For the text-containing cell, return its midpoint in (X, Y) coordinate format. 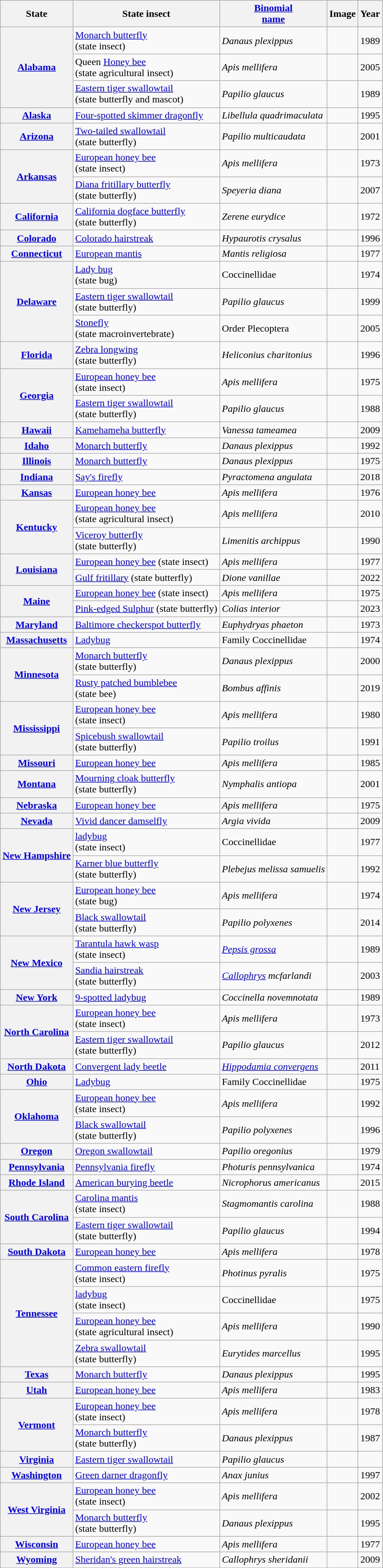
1983 (370, 1390)
Mourning cloak butterfly(state butterfly) (146, 784)
Georgia (37, 395)
Black swallowtail (state butterfly) (146, 1130)
Zerene eurydice (273, 216)
2023 (370, 609)
Monarch butterfly(state insect) (146, 40)
Pink-edged Sulphur (state butterfly) (146, 609)
Indiana (37, 477)
American burying beetle (146, 1182)
Arizona (37, 137)
Wisconsin (37, 1544)
State (37, 14)
Papilio troilus (273, 741)
1997 (370, 1475)
Eastern tiger swallowtail (146, 1459)
Coccinella novemnotata (273, 997)
Baltimore checkerspot butterfly (146, 624)
2019 (370, 688)
Pyractomena angulata (273, 477)
Utah (37, 1390)
Kamehameha butterfly (146, 430)
2000 (370, 662)
New Hampshire (37, 855)
1979 (370, 1151)
Connecticut (37, 253)
Spicebush swallowtail (state butterfly) (146, 741)
Oregon (37, 1151)
Anax junius (273, 1475)
Callophrys sheridanii (273, 1560)
Limenitis archippus (273, 541)
Vivid dancer damselfly (146, 821)
Gulf fritillary (state butterfly) (146, 577)
Photuris pennsylvanica (273, 1167)
New York (37, 997)
Binomial name (273, 14)
North Dakota (37, 1066)
Virginia (37, 1459)
Argia vivida (273, 821)
Convergent lady beetle (146, 1066)
2010 (370, 513)
Zebra longwing (state butterfly) (146, 355)
Florida (37, 355)
Sheridan's green hairstreak (146, 1560)
1985 (370, 763)
2002 (370, 1496)
European mantis (146, 253)
West Virginia (37, 1510)
Pennsylvania firefly (146, 1167)
Hawaii (37, 430)
Common eastern firefly (state insect) (146, 1273)
Diana fritillary butterfly (state butterfly) (146, 190)
Colias interior (273, 609)
Wyoming (37, 1560)
Lady bug (state bug) (146, 275)
Viceroy butterfly(state butterfly) (146, 541)
Colorado (37, 238)
New Jersey (37, 909)
South Dakota (37, 1252)
Euphydryas phaeton (273, 624)
Mississippi (37, 728)
Oklahoma (37, 1117)
Kansas (37, 492)
European honey bee(state bug) (146, 895)
Monarch butterfly(state butterfly) (146, 662)
2022 (370, 577)
Colorado hairstreak (146, 238)
Vermont (37, 1425)
Libellula quadrimaculata (273, 115)
Pepsis grossa (273, 949)
1987 (370, 1438)
Year (370, 14)
Dione vanillae (273, 577)
New Mexico (37, 962)
1999 (370, 301)
Minnesota (37, 675)
Ohio (37, 1082)
South Carolina (37, 1217)
2003 (370, 976)
State insect (146, 14)
1976 (370, 492)
1991 (370, 741)
Papilio oregonius (273, 1151)
Texas (37, 1375)
Alaska (37, 115)
Heliconius charitonius (273, 355)
Massachusetts (37, 640)
Kentucky (37, 527)
Image (343, 14)
Plebejus melissa samuelis (273, 869)
Montana (37, 784)
Arkansas (37, 177)
Nevada (37, 821)
Sandia hairstreak (state butterfly) (146, 976)
Tarantula hawk wasp (state insect) (146, 949)
Two-tailed swallowtail (state butterfly) (146, 137)
Tennessee (37, 1313)
Washington (37, 1475)
Mantis religiosa (273, 253)
Delaware (37, 301)
Hippodamia convergens (273, 1066)
Rhode Island (37, 1182)
Alabama (37, 67)
9-spotted ladybug (146, 997)
Green darner dragonfly (146, 1475)
Eastern tiger swallowtail(state butterfly and mascot) (146, 94)
Callophrys mcfarlandi (273, 976)
Papilio multicaudata (273, 137)
Oregon swallowtail (146, 1151)
1980 (370, 715)
Speyeria diana (273, 190)
1972 (370, 216)
2007 (370, 190)
Pennsylvania (37, 1167)
Hypaurotis crysalus (273, 238)
California dogface butterfly(state butterfly) (146, 216)
Illinois (37, 461)
2014 (370, 922)
Nicrophorus americanus (273, 1182)
Four-spotted skimmer dragonfly (146, 115)
European honey bee (state agricultural insect) (146, 1326)
1994 (370, 1230)
Bombus affinis (273, 688)
2018 (370, 477)
Say's firefly (146, 477)
2012 (370, 1045)
2015 (370, 1182)
Black swallowtail(state butterfly) (146, 922)
Maine (37, 601)
Zebra swallowtail (state butterfly) (146, 1353)
Stonefly(state macroinvertebrate) (146, 328)
Vanessa tameamea (273, 430)
Queen Honey bee(state agricultural insect) (146, 67)
Stagmomantis carolina (273, 1204)
Nebraska (37, 805)
North Carolina (37, 1032)
European honey bee(state agricultural insect) (146, 513)
Rusty patched bumblebee(state bee) (146, 688)
Eurytides marcellus (273, 1353)
Nymphalis antiopa (273, 784)
Photinus pyralis (273, 1273)
Karner blue butterfly (state butterfly) (146, 869)
Maryland (37, 624)
Idaho (37, 446)
Louisiana (37, 569)
Carolina mantis (state insect) (146, 1204)
Missouri (37, 763)
California (37, 216)
2011 (370, 1066)
Order Plecoptera (273, 328)
